Scan for the cell matching the given text and deliver its (x, y) coordinate at center. 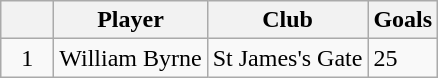
William Byrne (130, 58)
Player (130, 20)
1 (28, 58)
25 (403, 58)
St James's Gate (288, 58)
Goals (403, 20)
Club (288, 20)
